Detect which cell encompasses the target text, then output its (X, Y) center coordinate. 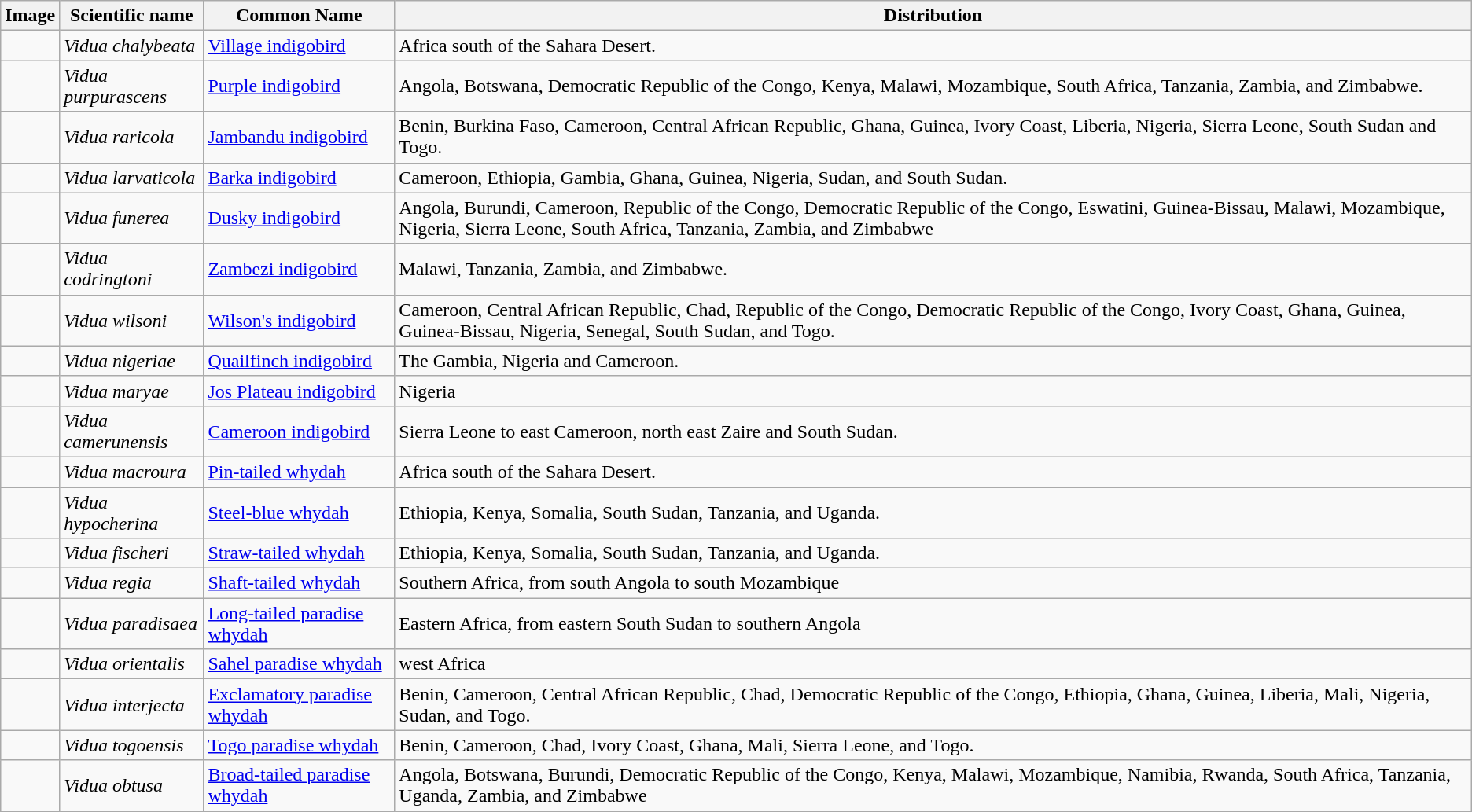
Vidua hypocherina (132, 513)
Sierra Leone to east Cameroon, north east Zaire and South Sudan. (933, 431)
Straw-tailed whydah (299, 553)
Dusky indigobird (299, 219)
Purple indigobird (299, 86)
Vidua purpurascens (132, 86)
Vidua fischeri (132, 553)
Vidua camerunensis (132, 431)
Shaft-tailed whydah (299, 583)
Vidua nigeriae (132, 361)
Barka indigobird (299, 178)
Benin, Burkina Faso, Cameroon, Central African Republic, Ghana, Guinea, Ivory Coast, Liberia, Nigeria, Sierra Leone, South Sudan and Togo. (933, 137)
Jos Plateau indigobird (299, 391)
Eastern Africa, from eastern South Sudan to southern Angola (933, 624)
Benin, Cameroon, Chad, Ivory Coast, Ghana, Mali, Sierra Leone, and Togo. (933, 745)
Vidua regia (132, 583)
west Africa (933, 664)
Vidua macroura (132, 472)
Distribution (933, 16)
Jambandu indigobird (299, 137)
Quailfinch indigobird (299, 361)
Vidua funerea (132, 219)
Southern Africa, from south Angola to south Mozambique (933, 583)
Malawi, Tanzania, Zambia, and Zimbabwe. (933, 269)
Vidua chalybeata (132, 46)
Cameroon, Ethiopia, Gambia, Ghana, Guinea, Nigeria, Sudan, and South Sudan. (933, 178)
Long-tailed paradise whydah (299, 624)
Steel-blue whydah (299, 513)
Vidua maryae (132, 391)
Benin, Cameroon, Central African Republic, Chad, Democratic Republic of the Congo, Ethiopia, Ghana, Guinea, Liberia, Mali, Nigeria, Sudan, and Togo. (933, 704)
Wilson's indigobird (299, 321)
Vidua obtusa (132, 786)
Vidua togoensis (132, 745)
Exclamatory paradise whydah (299, 704)
Vidua raricola (132, 137)
Vidua larvaticola (132, 178)
The Gambia, Nigeria and Cameroon. (933, 361)
Vidua orientalis (132, 664)
Cameroon indigobird (299, 431)
Sahel paradise whydah (299, 664)
Pin-tailed whydah (299, 472)
Vidua paradisaea (132, 624)
Angola, Botswana, Democratic Republic of the Congo, Kenya, Malawi, Mozambique, South Africa, Tanzania, Zambia, and Zimbabwe. (933, 86)
Image (30, 16)
Vidua interjecta (132, 704)
Village indigobird (299, 46)
Togo paradise whydah (299, 745)
Vidua wilsoni (132, 321)
Nigeria (933, 391)
Broad-tailed paradise whydah (299, 786)
Vidua codringtoni (132, 269)
Common Name (299, 16)
Scientific name (132, 16)
Zambezi indigobird (299, 269)
